Return the (x, y) coordinate for the center point of the cell that contains the specified text.  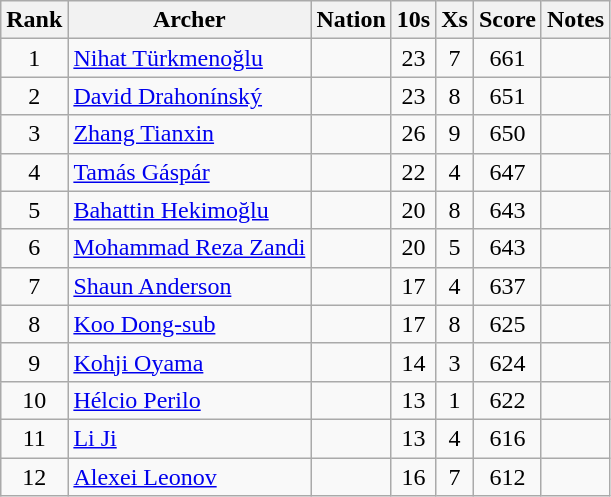
Mohammad Reza Zandi (190, 248)
6 (34, 248)
616 (507, 438)
612 (507, 477)
Tamás Gáspár (190, 172)
Score (507, 20)
Koo Dong-sub (190, 324)
625 (507, 324)
Hélcio Perilo (190, 400)
Nation (351, 20)
Notes (575, 20)
Shaun Anderson (190, 286)
Zhang Tianxin (190, 134)
David Drahonínský (190, 96)
Nihat Türkmenoğlu (190, 58)
637 (507, 286)
661 (507, 58)
26 (413, 134)
11 (34, 438)
Rank (34, 20)
Li Ji (190, 438)
Xs (455, 20)
12 (34, 477)
Bahattin Hekimoğlu (190, 210)
16 (413, 477)
651 (507, 96)
2 (34, 96)
Archer (190, 20)
Alexei Leonov (190, 477)
624 (507, 362)
14 (413, 362)
22 (413, 172)
622 (507, 400)
650 (507, 134)
10 (34, 400)
Kohji Oyama (190, 362)
10s (413, 20)
647 (507, 172)
